Provide the [x, y] coordinate of the cell's center where the given text is located.  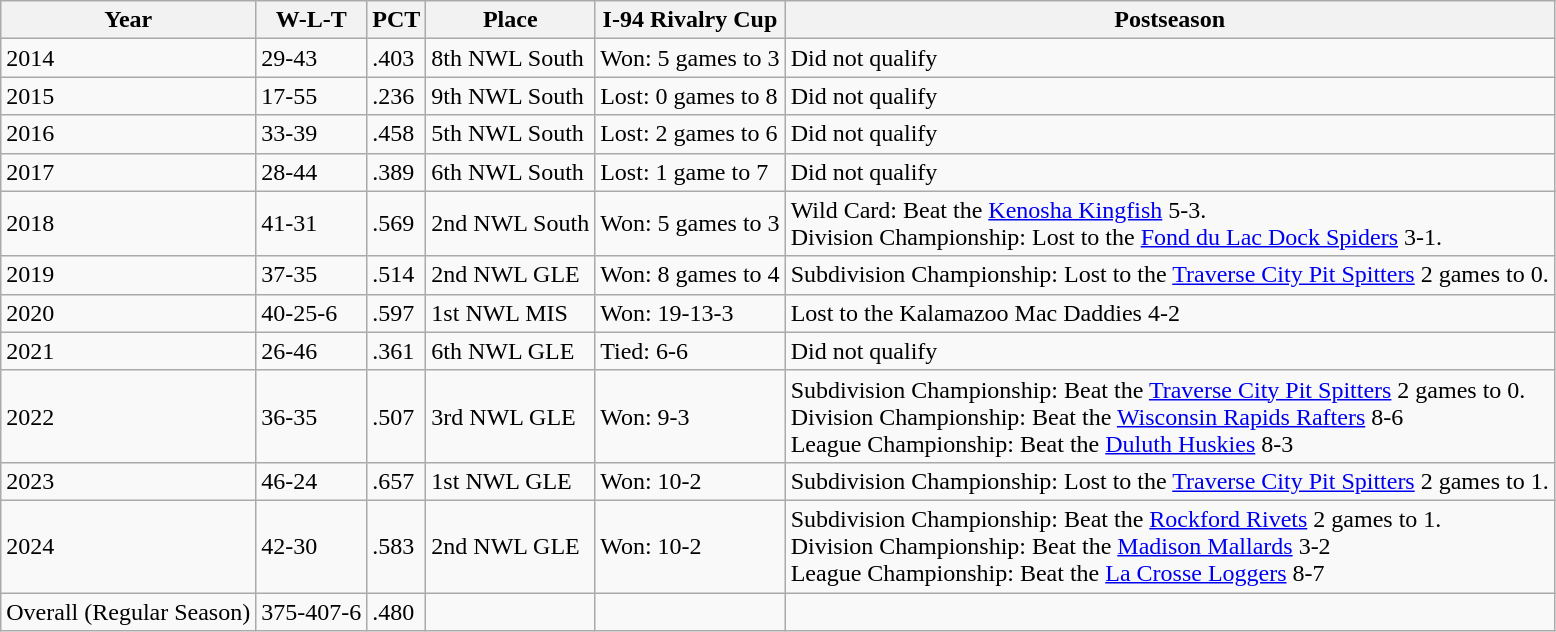
Subdivision Championship: Lost to the Traverse City Pit Spitters 2 games to 1. [1170, 481]
.458 [396, 134]
2020 [128, 313]
Lost: 1 game to 7 [690, 172]
6th NWL GLE [510, 351]
.514 [396, 275]
2023 [128, 481]
2016 [128, 134]
2015 [128, 96]
2019 [128, 275]
29-43 [312, 58]
33-39 [312, 134]
1st NWL GLE [510, 481]
.507 [396, 416]
Won: 19-13-3 [690, 313]
3rd NWL GLE [510, 416]
PCT [396, 20]
Won: 9-3 [690, 416]
.583 [396, 546]
.657 [396, 481]
6th NWL South [510, 172]
.236 [396, 96]
I-94 Rivalry Cup [690, 20]
8th NWL South [510, 58]
Lost: 0 games to 8 [690, 96]
.361 [396, 351]
9th NWL South [510, 96]
37-35 [312, 275]
1st NWL MIS [510, 313]
Lost to the Kalamazoo Mac Daddies 4-2 [1170, 313]
.569 [396, 224]
.403 [396, 58]
26-46 [312, 351]
17-55 [312, 96]
2017 [128, 172]
2nd NWL South [510, 224]
Lost: 2 games to 6 [690, 134]
375-407-6 [312, 611]
46-24 [312, 481]
Tied: 6-6 [690, 351]
Won: 8 games to 4 [690, 275]
28-44 [312, 172]
W-L-T [312, 20]
Postseason [1170, 20]
42-30 [312, 546]
Subdivision Championship: Lost to the Traverse City Pit Spitters 2 games to 0. [1170, 275]
2021 [128, 351]
Wild Card: Beat the Kenosha Kingfish 5-3.Division Championship: Lost to the Fond du Lac Dock Spiders 3-1. [1170, 224]
Overall (Regular Season) [128, 611]
2024 [128, 546]
2022 [128, 416]
2018 [128, 224]
36-35 [312, 416]
5th NWL South [510, 134]
40-25-6 [312, 313]
2014 [128, 58]
.480 [396, 611]
Year [128, 20]
Place [510, 20]
.597 [396, 313]
.389 [396, 172]
41-31 [312, 224]
